Provide the [X, Y] coordinate of the cell's center where the given text is located.  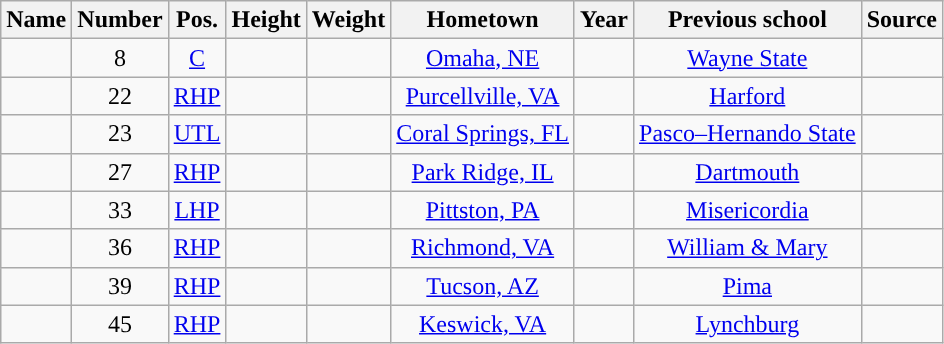
8 [120, 58]
45 [120, 324]
Purcellville, VA [483, 96]
UTL [197, 134]
Hometown [483, 20]
27 [120, 172]
Park Ridge, IL [483, 172]
Omaha, NE [483, 58]
Richmond, VA [483, 248]
23 [120, 134]
39 [120, 286]
33 [120, 210]
Previous school [748, 20]
Source [902, 20]
Year [604, 20]
Height [266, 20]
Pittston, PA [483, 210]
Keswick, VA [483, 324]
LHP [197, 210]
Tucson, AZ [483, 286]
Misericordia [748, 210]
Dartmouth [748, 172]
36 [120, 248]
Pos. [197, 20]
Number [120, 20]
Pima [748, 286]
William & Mary [748, 248]
Harford [748, 96]
Name [36, 20]
Coral Springs, FL [483, 134]
Wayne State [748, 58]
22 [120, 96]
Weight [348, 20]
C [197, 58]
Lynchburg [748, 324]
Pasco–Hernando State [748, 134]
